Output the [X, Y] coordinate of the center of the cell containing the given text.  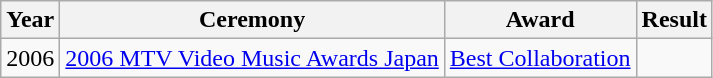
Ceremony [252, 20]
2006 [30, 58]
Award [540, 20]
Year [30, 20]
Result [674, 20]
Best Collaboration [540, 58]
2006 MTV Video Music Awards Japan [252, 58]
